Return (x, y) of the center of cell containing provided text 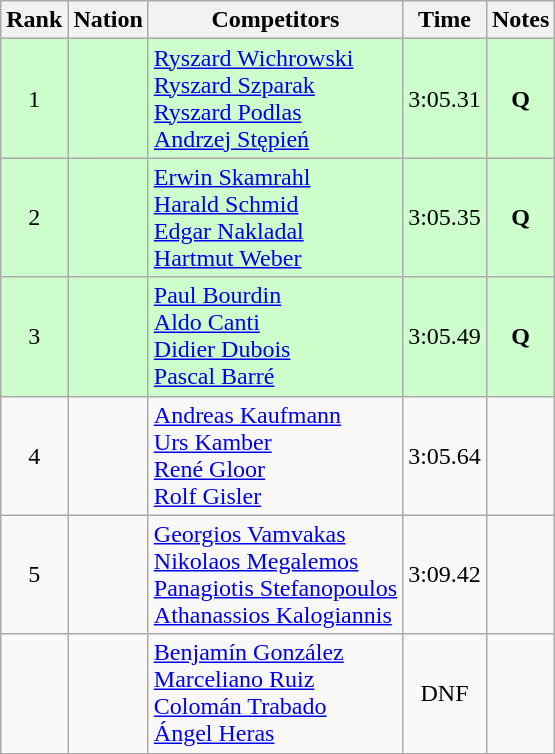
Andreas KaufmannUrs KamberRené GloorRolf Gisler (275, 456)
Georgios VamvakasNikolaos MegalemosPanagiotis StefanopoulosAthanassios Kalogiannis (275, 574)
Rank (34, 20)
Nation (108, 20)
2 (34, 218)
3 (34, 336)
3:09.42 (445, 574)
Ryszard WichrowskiRyszard SzparakRyszard PodlasAndrzej Stępień (275, 98)
5 (34, 574)
Erwin SkamrahlHarald SchmidEdgar NakladalHartmut Weber (275, 218)
Benjamín GonzálezMarceliano RuizColomán TrabadoÁngel Heras (275, 694)
Competitors (275, 20)
Paul BourdinAldo CantiDidier DuboisPascal Barré (275, 336)
DNF (445, 694)
Time (445, 20)
1 (34, 98)
3:05.49 (445, 336)
4 (34, 456)
3:05.35 (445, 218)
3:05.31 (445, 98)
3:05.64 (445, 456)
Notes (520, 20)
